Detect which cell encompasses the target text, then output its [X, Y] center coordinate. 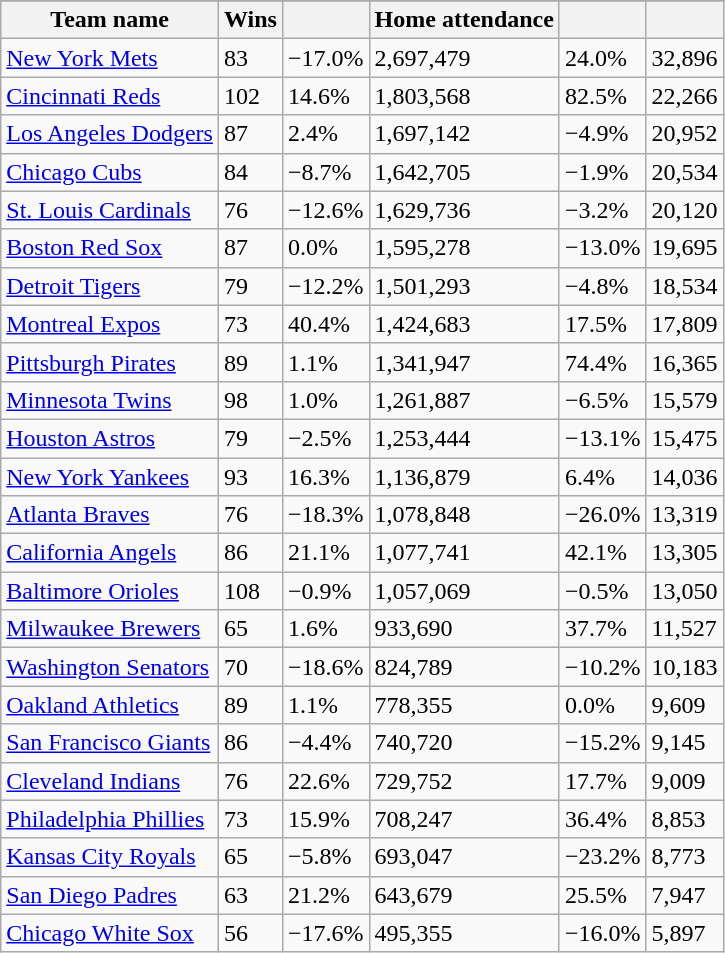
−18.3% [326, 515]
Boston Red Sox [110, 248]
1.0% [326, 400]
−4.9% [602, 134]
32,896 [684, 58]
−6.5% [602, 400]
16,365 [684, 362]
Oakland Athletics [110, 705]
24.0% [602, 58]
Los Angeles Dodgers [110, 134]
643,679 [464, 895]
83 [250, 58]
25.5% [602, 895]
20,120 [684, 210]
495,355 [464, 933]
New York Yankees [110, 477]
−5.8% [326, 857]
740,720 [464, 743]
9,009 [684, 781]
108 [250, 591]
Baltimore Orioles [110, 591]
Cleveland Indians [110, 781]
Philadelphia Phillies [110, 819]
1,253,444 [464, 438]
1,697,142 [464, 134]
13,305 [684, 553]
74.4% [602, 362]
14,036 [684, 477]
Milwaukee Brewers [110, 629]
−15.2% [602, 743]
1,341,947 [464, 362]
98 [250, 400]
21.2% [326, 895]
−13.1% [602, 438]
Pittsburgh Pirates [110, 362]
−12.6% [326, 210]
−23.2% [602, 857]
St. Louis Cardinals [110, 210]
13,319 [684, 515]
−17.0% [326, 58]
10,183 [684, 667]
8,773 [684, 857]
1,424,683 [464, 324]
−10.2% [602, 667]
Team name [110, 20]
−16.0% [602, 933]
82.5% [602, 96]
San Diego Padres [110, 895]
7,947 [684, 895]
−0.5% [602, 591]
Chicago Cubs [110, 172]
1,057,069 [464, 591]
New York Mets [110, 58]
15.9% [326, 819]
−12.2% [326, 286]
933,690 [464, 629]
1,077,741 [464, 553]
San Francisco Giants [110, 743]
1,629,736 [464, 210]
824,789 [464, 667]
1.6% [326, 629]
102 [250, 96]
16.3% [326, 477]
22,266 [684, 96]
15,475 [684, 438]
22.6% [326, 781]
−2.5% [326, 438]
Kansas City Royals [110, 857]
93 [250, 477]
63 [250, 895]
17.5% [602, 324]
−4.8% [602, 286]
778,355 [464, 705]
−4.4% [326, 743]
1,136,879 [464, 477]
11,527 [684, 629]
−3.2% [602, 210]
Minnesota Twins [110, 400]
15,579 [684, 400]
−8.7% [326, 172]
21.1% [326, 553]
708,247 [464, 819]
Montreal Expos [110, 324]
−0.9% [326, 591]
1,595,278 [464, 248]
1,803,568 [464, 96]
1,501,293 [464, 286]
36.4% [602, 819]
18,534 [684, 286]
2.4% [326, 134]
17,809 [684, 324]
20,952 [684, 134]
729,752 [464, 781]
−18.6% [326, 667]
6.4% [602, 477]
8,853 [684, 819]
84 [250, 172]
California Angels [110, 553]
Wins [250, 20]
5,897 [684, 933]
Houston Astros [110, 438]
−17.6% [326, 933]
70 [250, 667]
Detroit Tigers [110, 286]
Home attendance [464, 20]
Chicago White Sox [110, 933]
Washington Senators [110, 667]
56 [250, 933]
−13.0% [602, 248]
20,534 [684, 172]
40.4% [326, 324]
14.6% [326, 96]
19,695 [684, 248]
17.7% [602, 781]
1,642,705 [464, 172]
Cincinnati Reds [110, 96]
37.7% [602, 629]
42.1% [602, 553]
9,145 [684, 743]
−26.0% [602, 515]
Atlanta Braves [110, 515]
693,047 [464, 857]
13,050 [684, 591]
9,609 [684, 705]
1,078,848 [464, 515]
−1.9% [602, 172]
2,697,479 [464, 58]
1,261,887 [464, 400]
